Identify which cell holds the provided text, then report its (X, Y) central coordinate. 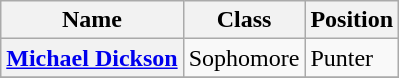
Sophomore (244, 58)
Punter (352, 58)
Michael Dickson (92, 58)
Name (92, 20)
Position (352, 20)
Class (244, 20)
